Return [x, y] of the center of cell containing provided text 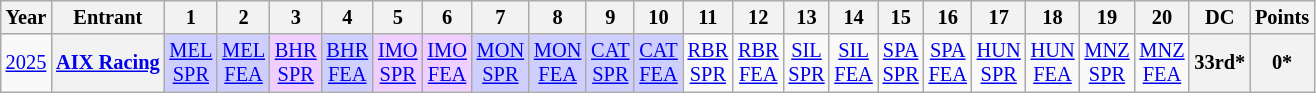
SPAFEA [948, 63]
18 [1053, 17]
13 [807, 17]
HUNFEA [1053, 63]
DC [1220, 17]
12 [758, 17]
2 [244, 17]
IMOSPR [398, 63]
19 [1106, 17]
RBRSPR [708, 63]
HUNSPR [999, 63]
SILSPR [807, 63]
MNZSPR [1106, 63]
RBRFEA [758, 63]
SILFEA [853, 63]
MNZFEA [1162, 63]
Entrant [108, 17]
9 [610, 17]
MONFEA [558, 63]
IMOFEA [446, 63]
10 [658, 17]
CATFEA [658, 63]
5 [398, 17]
0* [1282, 63]
15 [901, 17]
17 [999, 17]
1 [192, 17]
3 [296, 17]
8 [558, 17]
BHRFEA [348, 63]
MELSPR [192, 63]
11 [708, 17]
Year [26, 17]
MONSPR [500, 63]
Points [1282, 17]
16 [948, 17]
14 [853, 17]
6 [446, 17]
SPASPR [901, 63]
AIX Racing [108, 63]
20 [1162, 17]
CATSPR [610, 63]
4 [348, 17]
2025 [26, 63]
33rd* [1220, 63]
7 [500, 17]
BHRSPR [296, 63]
MELFEA [244, 63]
